Detect which cell encompasses the target text, then output its (x, y) center coordinate. 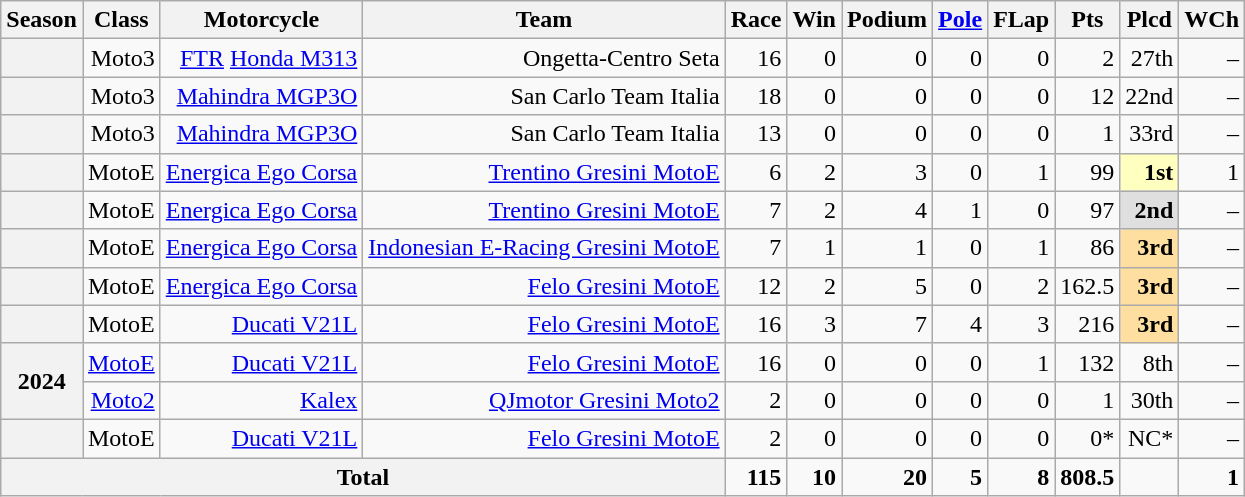
22nd (1150, 96)
Kalex (262, 400)
QJmotor Gresini Moto2 (544, 400)
33rd (1150, 134)
30th (1150, 400)
20 (888, 477)
216 (1088, 324)
808.5 (1088, 477)
Season (42, 20)
99 (1088, 172)
13 (756, 134)
18 (756, 96)
Podium (888, 20)
Moto2 (121, 400)
2024 (42, 381)
NC* (1150, 438)
Win (814, 20)
Total (363, 477)
Motorcycle (262, 20)
2nd (1150, 210)
Class (121, 20)
162.5 (1088, 286)
FTR Honda M313 (262, 58)
Team (544, 20)
Race (756, 20)
8th (1150, 362)
115 (756, 477)
86 (1088, 248)
Pts (1088, 20)
10 (814, 477)
Pole (960, 20)
8 (1022, 477)
132 (1088, 362)
Plcd (1150, 20)
1st (1150, 172)
WCh (1212, 20)
FLap (1022, 20)
Indonesian E-Racing Gresini MotoE (544, 248)
27th (1150, 58)
97 (1088, 210)
Ongetta-Centro Seta (544, 58)
6 (756, 172)
0* (1088, 438)
